Find where the given text appears and provide that cell's center as [X, Y] coordinate. 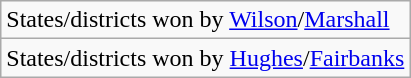
States/districts won by Hughes/Fairbanks [206, 58]
States/districts won by Wilson/Marshall [206, 20]
